Locate the cell with the specified text and output its [X, Y] center coordinate. 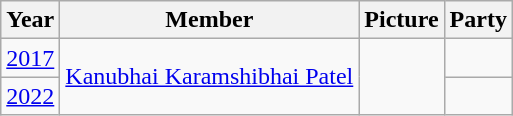
2017 [30, 58]
Kanubhai Karamshibhai Patel [210, 77]
2022 [30, 96]
Party [478, 20]
Year [30, 20]
Member [210, 20]
Picture [402, 20]
